Determine the [x, y] coordinate at the center of the cell enclosing the given text.  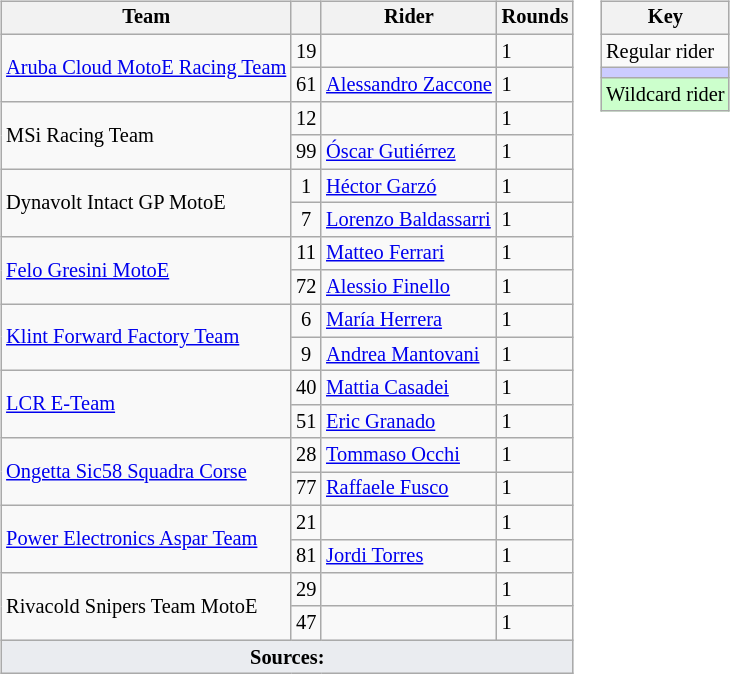
11 [306, 253]
7 [306, 220]
Sources: [287, 657]
LCR E-Team [146, 404]
19 [306, 51]
Alessandro Zaccone [409, 85]
María Herrera [409, 321]
Matteo Ferrari [409, 253]
Power Electronics Aspar Team [146, 538]
6 [306, 321]
51 [306, 422]
Lorenzo Baldassarri [409, 220]
Rider [409, 18]
47 [306, 623]
81 [306, 556]
Rivacold Snipers Team MotoE [146, 606]
9 [306, 354]
Héctor Garzó [409, 186]
99 [306, 152]
Óscar Gutiérrez [409, 152]
77 [306, 489]
Felo Gresini MotoE [146, 270]
Klint Forward Factory Team [146, 338]
61 [306, 85]
Dynavolt Intact GP MotoE [146, 202]
Mattia Casadei [409, 388]
12 [306, 119]
29 [306, 590]
Jordi Torres [409, 556]
Regular rider [665, 51]
Team [146, 18]
Ongetta Sic58 Squadra Corse [146, 472]
72 [306, 287]
Wildcard rider [665, 95]
Key [665, 18]
Raffaele Fusco [409, 489]
Tommaso Occhi [409, 455]
21 [306, 522]
Alessio Finello [409, 287]
Eric Granado [409, 422]
Andrea Mantovani [409, 354]
Rounds [536, 18]
40 [306, 388]
28 [306, 455]
Aruba Cloud MotoE Racing Team [146, 68]
MSi Racing Team [146, 136]
